Locate the cell with the specified text and output its [x, y] center coordinate. 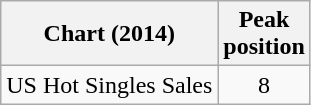
8 [264, 85]
US Hot Singles Sales [110, 85]
Peakposition [264, 34]
Chart (2014) [110, 34]
